Return (x, y) of the center of cell containing provided text 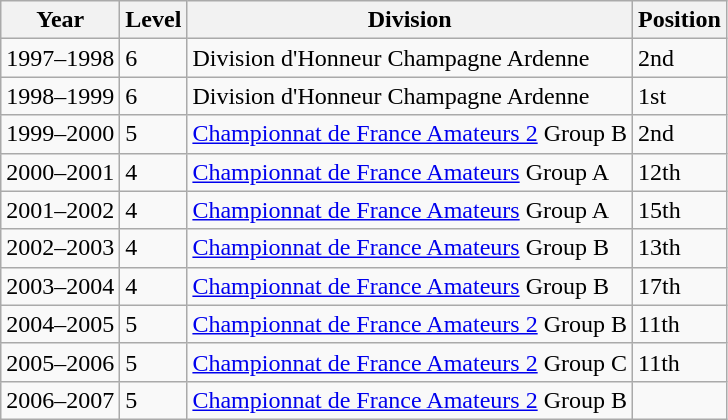
1st (680, 96)
1998–1999 (60, 96)
1999–2000 (60, 134)
1997–1998 (60, 58)
Level (154, 20)
2002–2003 (60, 248)
Championnat de France Amateurs 2 Group C (410, 362)
17th (680, 286)
Year (60, 20)
2006–2007 (60, 400)
2000–2001 (60, 172)
12th (680, 172)
2005–2006 (60, 362)
13th (680, 248)
2003–2004 (60, 286)
Position (680, 20)
2001–2002 (60, 210)
15th (680, 210)
2004–2005 (60, 324)
Division (410, 20)
